Find where the given text appears and provide that cell's center as [X, Y] coordinate. 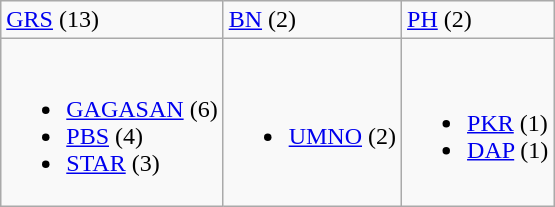
BN (2) [312, 20]
GAGASAN (6) PBS (4) STAR (3) [112, 122]
PH (2) [478, 20]
PKR (1) DAP (1) [478, 122]
UMNO (2) [312, 122]
GRS (13) [112, 20]
